Capture the cell that displays the provided text and extract its (x, y) central coordinate. 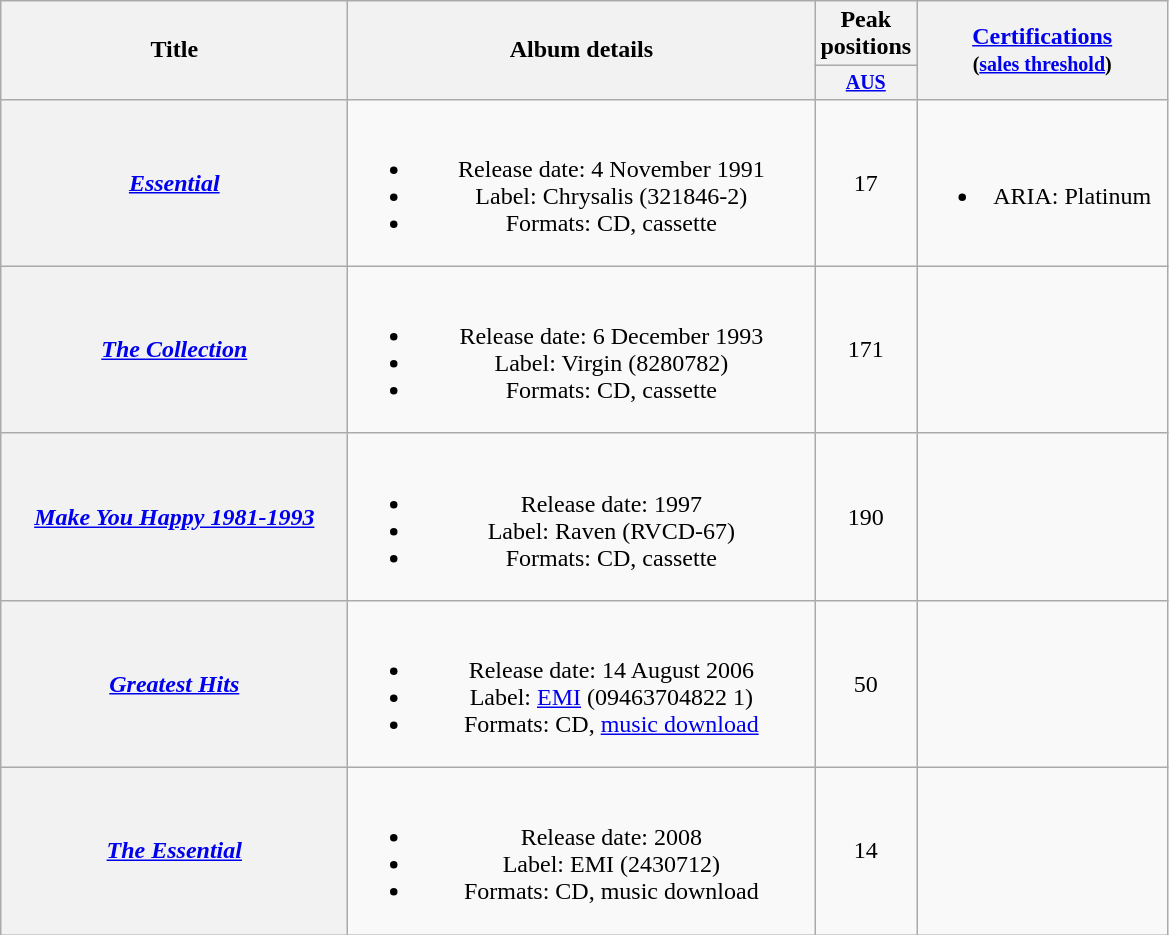
The Essential (174, 852)
ARIA: Platinum (1042, 182)
171 (866, 350)
17 (866, 182)
Title (174, 50)
Essential (174, 182)
Peak positions (866, 34)
Release date: 6 December 1993Label: Virgin (8280782)Formats: CD, cassette (582, 350)
AUS (866, 82)
Release date: 14 August 2006Label: EMI (09463704822 1)Formats: CD, music download (582, 684)
50 (866, 684)
Certifications(sales threshold) (1042, 50)
Release date: 2008Label: EMI (2430712)Formats: CD, music download (582, 852)
Album details (582, 50)
The Collection (174, 350)
190 (866, 516)
Greatest Hits (174, 684)
Release date: 4 November 1991Label: Chrysalis (321846-2)Formats: CD, cassette (582, 182)
Release date: 1997Label: Raven (RVCD-67)Formats: CD, cassette (582, 516)
14 (866, 852)
Make You Happy 1981-1993 (174, 516)
